Extract the [X, Y] coordinate from the center of the cell holding the provided text.  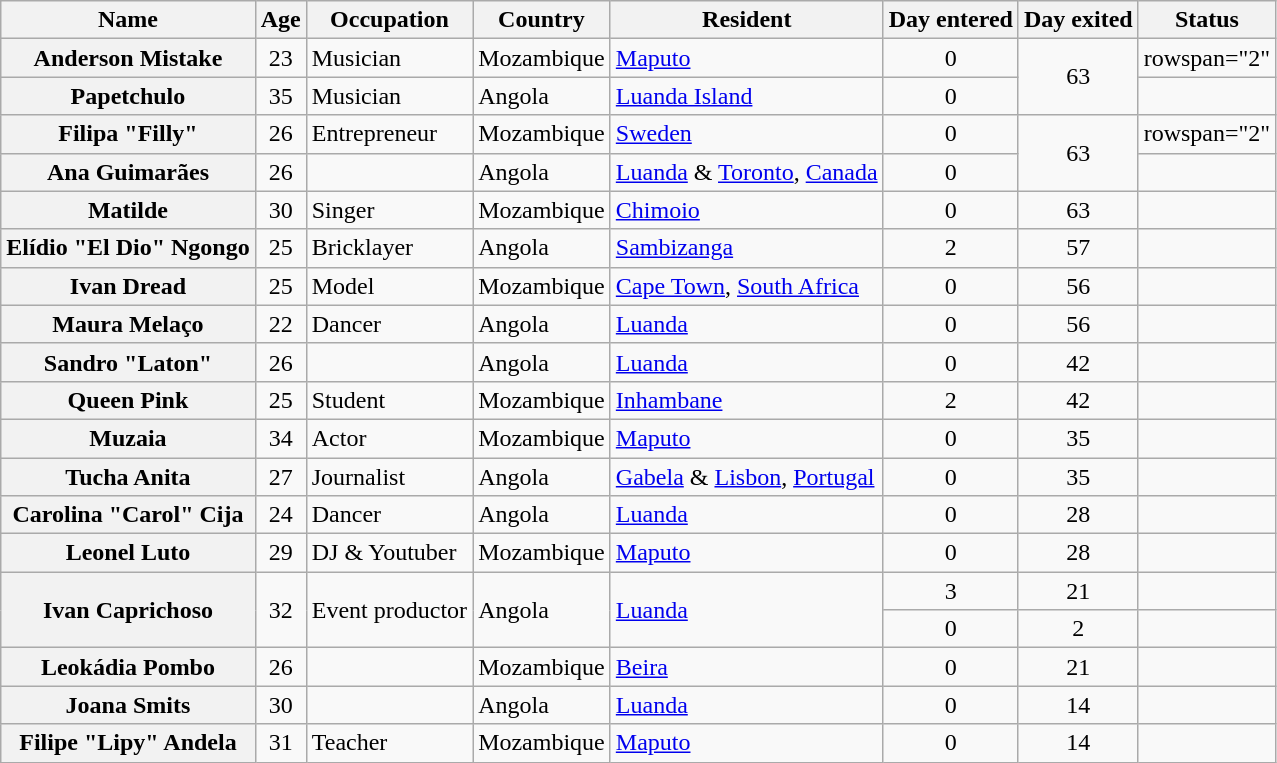
Ana Guimarães [128, 172]
23 [280, 58]
Event productor [389, 610]
Actor [389, 438]
Sandro "Laton" [128, 362]
31 [280, 743]
Cape Town, South Africa [746, 286]
Resident [746, 20]
Student [389, 400]
34 [280, 438]
32 [280, 610]
27 [280, 477]
DJ & Youtuber [389, 553]
Entrepreneur [389, 134]
Papetchulo [128, 96]
Ivan Caprichoso [128, 610]
Leokádia Pombo [128, 667]
Sweden [746, 134]
Status [1207, 20]
Queen Pink [128, 400]
Day entered [950, 20]
Gabela & Lisbon, Portugal [746, 477]
Filipa "Filly" [128, 134]
Journalist [389, 477]
Maura Melaço [128, 324]
29 [280, 553]
Age [280, 20]
Joana Smits [128, 705]
24 [280, 515]
Luanda Island [746, 96]
Muzaia [128, 438]
Bricklayer [389, 248]
Leonel Luto [128, 553]
Chimoio [746, 210]
Luanda & Toronto, Canada [746, 172]
Model [389, 286]
Tucha Anita [128, 477]
22 [280, 324]
Country [542, 20]
Inhambane [746, 400]
Singer [389, 210]
Day exited [1078, 20]
Anderson Mistake [128, 58]
Occupation [389, 20]
Carolina "Carol" Cija [128, 515]
Teacher [389, 743]
Matilde [128, 210]
Beira [746, 667]
Sambizanga [746, 248]
Filipe "Lipy" Andela [128, 743]
3 [950, 591]
Name [128, 20]
Elídio "El Dio" Ngongo [128, 248]
Ivan Dread [128, 286]
57 [1078, 248]
